Pinpoint the cell where the given text exists, returning its (x, y) midpoint coordinate. 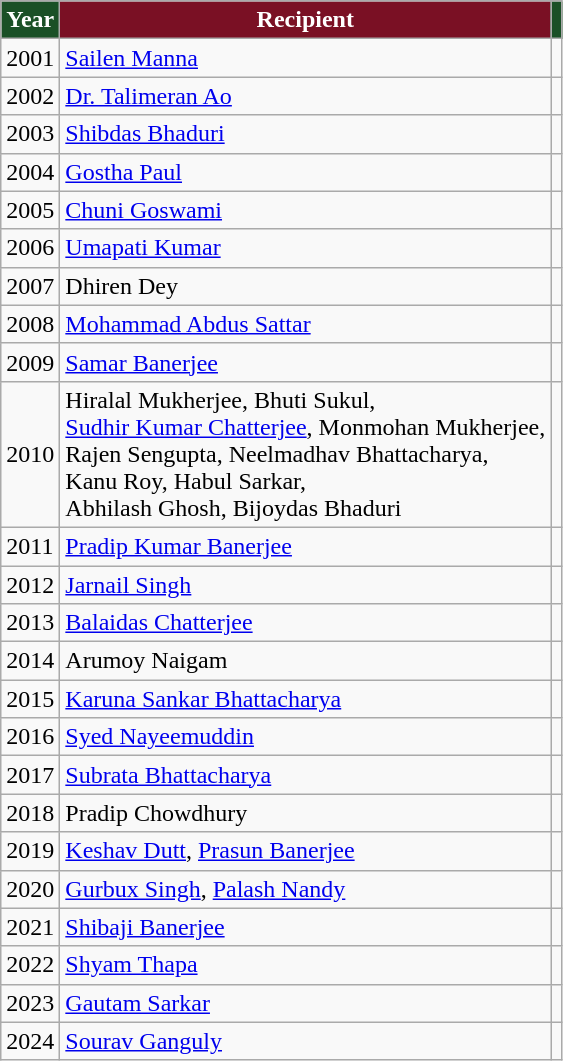
Recipient (306, 20)
2013 (30, 623)
2021 (30, 927)
2001 (30, 58)
Samar Banerjee (306, 362)
2014 (30, 661)
Umapati Kumar (306, 248)
2002 (30, 96)
Karuna Sankar Bhattacharya (306, 699)
2006 (30, 248)
2022 (30, 965)
2003 (30, 134)
2007 (30, 286)
2020 (30, 889)
Gostha Paul (306, 172)
Sailen Manna (306, 58)
Year (30, 20)
Keshav Dutt, Prasun Banerjee (306, 851)
Syed Nayeemuddin (306, 737)
Dr. Talimeran Ao (306, 96)
2015 (30, 699)
2005 (30, 210)
Gurbux Singh, Palash Nandy (306, 889)
Subrata Bhattacharya (306, 775)
2016 (30, 737)
2017 (30, 775)
Dhiren Dey (306, 286)
Pradip Kumar Banerjee (306, 546)
Shyam Thapa (306, 965)
Sourav Ganguly (306, 1041)
Shibdas Bhaduri (306, 134)
2009 (30, 362)
2023 (30, 1003)
2010 (30, 454)
2008 (30, 324)
Arumoy Naigam (306, 661)
2018 (30, 813)
Chuni Goswami (306, 210)
Mohammad Abdus Sattar (306, 324)
2004 (30, 172)
2024 (30, 1041)
2012 (30, 585)
Pradip Chowdhury (306, 813)
2019 (30, 851)
Balaidas Chatterjee (306, 623)
Shibaji Banerjee (306, 927)
2011 (30, 546)
Jarnail Singh (306, 585)
Gautam Sarkar (306, 1003)
